Scan for the cell matching the given text and deliver its [x, y] coordinate at center. 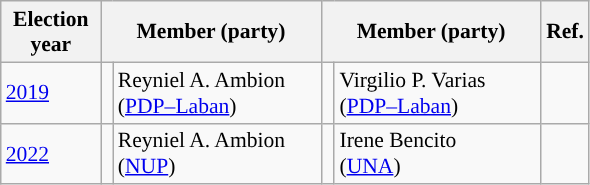
Electionyear [51, 32]
Reyniel A. Ambion(NUP) [217, 154]
Ref. [565, 32]
2019 [51, 92]
2022 [51, 154]
Reyniel A. Ambion(PDP–Laban) [217, 92]
Virgilio P. Varias(PDP–Laban) [438, 92]
Irene Bencito(UNA) [438, 154]
